Output the [X, Y] coordinate of the center of the cell containing the given text.  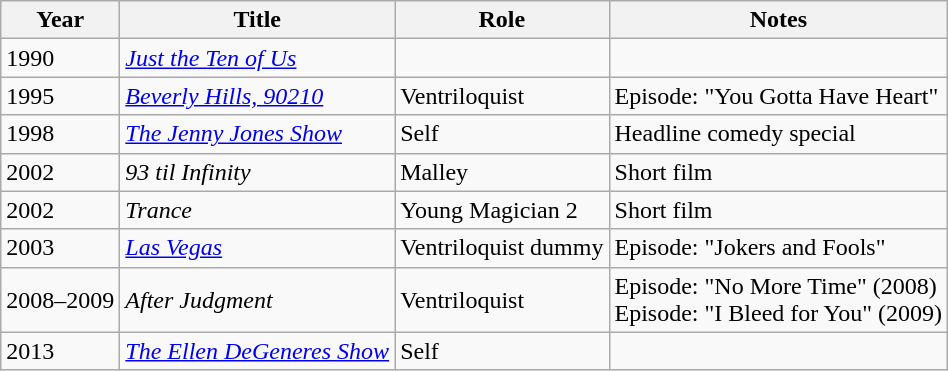
Title [258, 20]
Malley [502, 172]
Young Magician 2 [502, 210]
93 til Infinity [258, 172]
2003 [60, 248]
1990 [60, 58]
Episode: "You Gotta Have Heart" [778, 96]
Just the Ten of Us [258, 58]
Ventriloquist dummy [502, 248]
1998 [60, 134]
The Ellen DeGeneres Show [258, 351]
Beverly Hills, 90210 [258, 96]
Notes [778, 20]
2013 [60, 351]
The Jenny Jones Show [258, 134]
Las Vegas [258, 248]
Year [60, 20]
1995 [60, 96]
2008–2009 [60, 300]
Episode: "No More Time" (2008)Episode: "I Bleed for You" (2009) [778, 300]
Headline comedy special [778, 134]
Trance [258, 210]
Role [502, 20]
Episode: "Jokers and Fools" [778, 248]
After Judgment [258, 300]
